Return the [x, y] coordinate for the center point of the cell that contains the specified text.  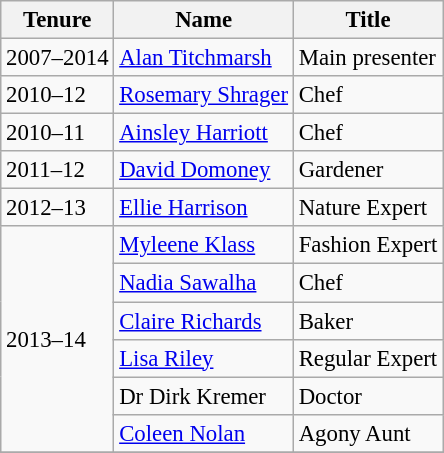
Main presenter [368, 58]
Dr Dirk Kremer [204, 396]
Agony Aunt [368, 433]
Title [368, 20]
Name [204, 20]
Nadia Sawalha [204, 283]
Rosemary Shrager [204, 95]
Tenure [58, 20]
Lisa Riley [204, 358]
2013–14 [58, 339]
2010–12 [58, 95]
Alan Titchmarsh [204, 58]
Myleene Klass [204, 245]
2012–13 [58, 208]
Fashion Expert [368, 245]
Ainsley Harriott [204, 133]
2010–11 [58, 133]
Regular Expert [368, 358]
Gardener [368, 170]
Baker [368, 321]
Ellie Harrison [204, 208]
2007–2014 [58, 58]
David Domoney [204, 170]
Doctor [368, 396]
Coleen Nolan [204, 433]
Claire Richards [204, 321]
Nature Expert [368, 208]
2011–12 [58, 170]
